Identify which cell holds the provided text, then report its (x, y) central coordinate. 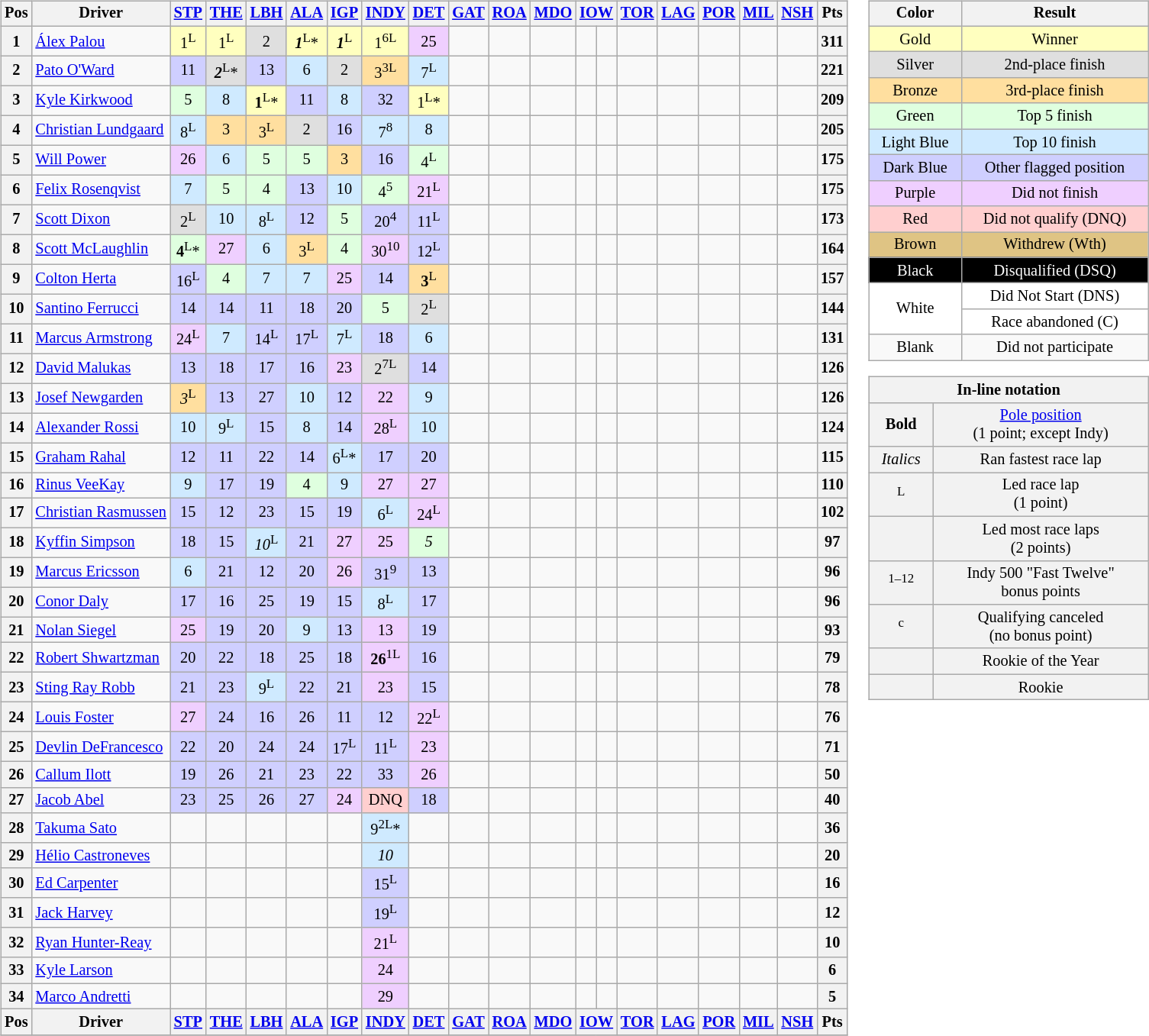
Scott McLaughlin (101, 249)
Alexander Rossi (101, 428)
76 (832, 718)
12L (429, 249)
6L* (344, 458)
2nd-place finish (1055, 65)
Led most race laps(2 points) (1041, 538)
Top 10 finish (1055, 142)
115 (832, 458)
110 (832, 486)
28L (386, 428)
Silver (915, 65)
Ran fastest race lap (1041, 460)
Green (915, 116)
DNQ (386, 800)
97 (832, 542)
205 (832, 130)
22L (429, 718)
311 (832, 41)
Devlin DeFrancesco (101, 747)
Nolan Siegel (101, 630)
36 (832, 828)
92L* (386, 828)
Robert Shwartzman (101, 658)
4L* (188, 249)
Rookie of the Year (1041, 661)
79 (832, 658)
Kyle Larson (101, 970)
Callum Ilott (101, 775)
319 (386, 573)
71 (832, 747)
45 (386, 189)
124 (832, 428)
209 (832, 101)
Race abandoned (C) (1055, 322)
50 (832, 775)
c (901, 627)
164 (832, 249)
Will Power (101, 160)
3010 (386, 249)
Purple (915, 193)
Scott Dixon (101, 220)
14L (267, 339)
221 (832, 70)
Marcus Ericsson (101, 573)
Disqualified (DSQ) (1055, 270)
15L (386, 883)
157 (832, 279)
Pato O'Ward (101, 70)
Dark Blue (915, 168)
Winner (1055, 39)
34 (16, 996)
Christian Rasmussen (101, 513)
Ed Carpenter (101, 883)
Did not finish (1055, 193)
Led race lap(1 point) (1041, 495)
Indy 500 "Fast Twelve"bonus points (1041, 583)
Sting Ray Robb (101, 687)
Jacob Abel (101, 800)
Felix Rosenqvist (101, 189)
L (901, 495)
Did not participate (1055, 347)
33L (386, 70)
David Malukas (101, 368)
Christian Lundgaard (101, 130)
173 (832, 220)
Red (915, 219)
30 (16, 883)
Pole position(1 point; except Indy) (1041, 424)
Result (1055, 14)
102 (832, 513)
Marcus Armstrong (101, 339)
Álex Palou (101, 41)
Graham Rahal (101, 458)
Rookie (1041, 687)
2L* (226, 70)
Conor Daly (101, 602)
Did Not Start (DNS) (1055, 296)
Withdrew (Wth) (1055, 245)
Hélio Castroneves (101, 856)
Brown (915, 245)
Other flagged position (1055, 168)
Colton Herta (101, 279)
Did not qualify (DNQ) (1055, 219)
204 (386, 220)
31 (16, 913)
1–12 (901, 583)
Josef Newgarden (101, 399)
93 (832, 630)
Italics (901, 460)
10L (267, 542)
Gold (915, 39)
6L (386, 513)
27L (386, 368)
Bronze (915, 91)
40 (832, 800)
Takuma Sato (101, 828)
3rd-place finish (1055, 91)
4L (429, 160)
Santino Ferrucci (101, 308)
Qualifying canceled(no bonus point) (1041, 627)
Jack Harvey (101, 913)
Black (915, 270)
In-line notation (1009, 390)
White (915, 308)
Light Blue (915, 142)
Color (915, 14)
Marco Andretti (101, 996)
Ryan Hunter-Reay (101, 942)
261L (386, 658)
1 (16, 41)
144 (832, 308)
Rinus VeeKay (101, 486)
Blank (915, 347)
Kyffin Simpson (101, 542)
Kyle Kirkwood (101, 101)
131 (832, 339)
28 (16, 828)
19L (386, 913)
Louis Foster (101, 718)
Bold (901, 424)
Top 5 finish (1055, 116)
